Pinpoint the cell where the given text exists, returning its (x, y) midpoint coordinate. 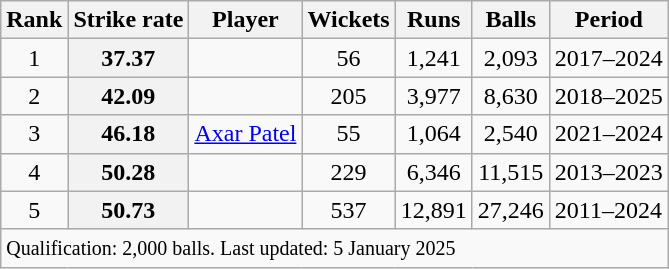
Runs (434, 20)
205 (348, 96)
27,246 (510, 210)
11,515 (510, 172)
37.37 (128, 58)
Rank (34, 20)
Balls (510, 20)
2,540 (510, 134)
2021–2024 (608, 134)
50.73 (128, 210)
2 (34, 96)
537 (348, 210)
50.28 (128, 172)
1,064 (434, 134)
1,241 (434, 58)
2011–2024 (608, 210)
Strike rate (128, 20)
8,630 (510, 96)
6,346 (434, 172)
2018–2025 (608, 96)
2013–2023 (608, 172)
Wickets (348, 20)
229 (348, 172)
42.09 (128, 96)
Axar Patel (246, 134)
Player (246, 20)
1 (34, 58)
3,977 (434, 96)
5 (34, 210)
2017–2024 (608, 58)
Period (608, 20)
46.18 (128, 134)
3 (34, 134)
56 (348, 58)
12,891 (434, 210)
Qualification: 2,000 balls. Last updated: 5 January 2025 (335, 248)
55 (348, 134)
2,093 (510, 58)
4 (34, 172)
